Scan for the cell matching the given text and deliver its [X, Y] coordinate at center. 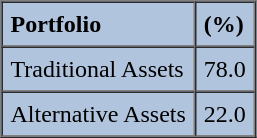
Portfolio [98, 24]
22.0 [225, 114]
Traditional Assets [98, 68]
(%) [225, 24]
Alternative Assets [98, 114]
78.0 [225, 68]
